Detect which cell encompasses the target text, then output its (x, y) center coordinate. 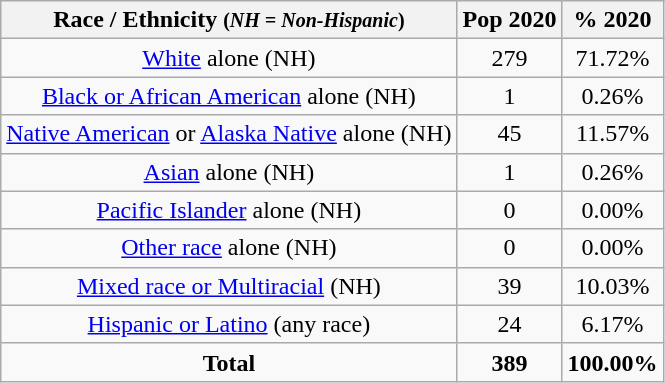
389 (510, 362)
10.03% (612, 286)
% 2020 (612, 20)
279 (510, 58)
39 (510, 286)
Pop 2020 (510, 20)
Other race alone (NH) (229, 248)
Mixed race or Multiracial (NH) (229, 286)
Total (229, 362)
71.72% (612, 58)
Native American or Alaska Native alone (NH) (229, 134)
45 (510, 134)
Asian alone (NH) (229, 172)
Black or African American alone (NH) (229, 96)
6.17% (612, 324)
White alone (NH) (229, 58)
Hispanic or Latino (any race) (229, 324)
24 (510, 324)
Race / Ethnicity (NH = Non-Hispanic) (229, 20)
Pacific Islander alone (NH) (229, 210)
100.00% (612, 362)
11.57% (612, 134)
